Capture the cell that displays the provided text and extract its [x, y] central coordinate. 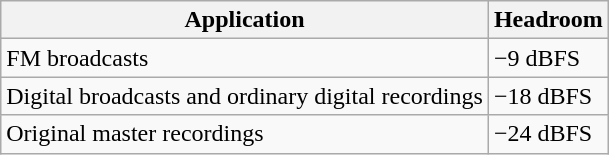
Headroom [548, 20]
−9 dBFS [548, 58]
Digital broadcasts and ordinary digital recordings [245, 96]
Original master recordings [245, 134]
FM broadcasts [245, 58]
−24 dBFS [548, 134]
−18 dBFS [548, 96]
Application [245, 20]
